Identify which cell holds the provided text, then report its (x, y) central coordinate. 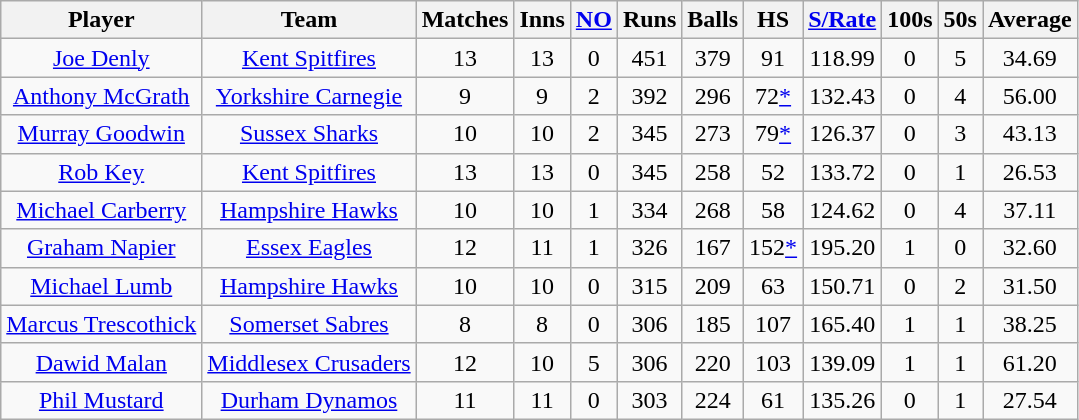
58 (774, 210)
Rob Key (102, 172)
379 (713, 58)
392 (649, 96)
334 (649, 210)
Middlesex Crusaders (309, 362)
Essex Eagles (309, 248)
Yorkshire Carnegie (309, 96)
72* (774, 96)
HS (774, 20)
326 (649, 248)
Runs (649, 20)
Inns (542, 20)
Average (1030, 20)
258 (713, 172)
61 (774, 400)
303 (649, 400)
31.50 (1030, 286)
133.72 (842, 172)
135.26 (842, 400)
224 (713, 400)
38.25 (1030, 324)
118.99 (842, 58)
32.60 (1030, 248)
Murray Goodwin (102, 134)
124.62 (842, 210)
26.53 (1030, 172)
Sussex Sharks (309, 134)
150.71 (842, 286)
139.09 (842, 362)
296 (713, 96)
27.54 (1030, 400)
220 (713, 362)
37.11 (1030, 210)
43.13 (1030, 134)
56.00 (1030, 96)
132.43 (842, 96)
NO (594, 20)
52 (774, 172)
S/Rate (842, 20)
Dawid Malan (102, 362)
315 (649, 286)
Michael Carberry (102, 210)
Marcus Trescothick (102, 324)
185 (713, 324)
Durham Dynamos (309, 400)
Graham Napier (102, 248)
451 (649, 58)
209 (713, 286)
165.40 (842, 324)
Michael Lumb (102, 286)
167 (713, 248)
195.20 (842, 248)
Team (309, 20)
126.37 (842, 134)
3 (960, 134)
Player (102, 20)
Matches (465, 20)
273 (713, 134)
107 (774, 324)
61.20 (1030, 362)
268 (713, 210)
91 (774, 58)
103 (774, 362)
63 (774, 286)
100s (910, 20)
79* (774, 134)
50s (960, 20)
152* (774, 248)
Somerset Sabres (309, 324)
Anthony McGrath (102, 96)
Balls (713, 20)
Phil Mustard (102, 400)
34.69 (1030, 58)
Joe Denly (102, 58)
